Detect which cell encompasses the target text, then output its [x, y] center coordinate. 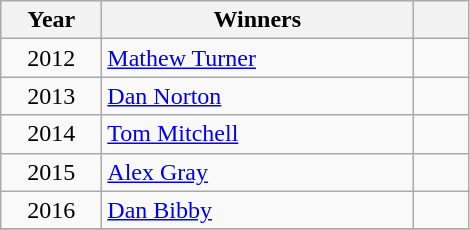
Year [52, 20]
2014 [52, 134]
Mathew Turner [258, 58]
2012 [52, 58]
Tom Mitchell [258, 134]
2016 [52, 210]
Winners [258, 20]
2013 [52, 96]
Alex Gray [258, 172]
Dan Norton [258, 96]
Dan Bibby [258, 210]
2015 [52, 172]
